Find where the given text appears and provide that cell's center as (x, y) coordinate. 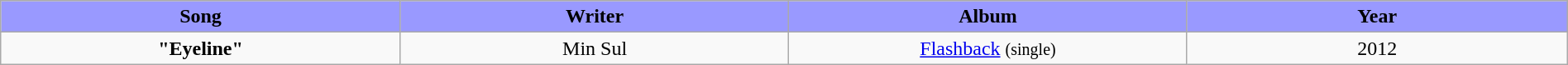
Min Sul (595, 48)
"Eyeline" (201, 48)
Writer (595, 17)
Flashback (single) (987, 48)
2012 (1377, 48)
Year (1377, 17)
Album (987, 17)
Song (201, 17)
